Return [X, Y] of the center of cell containing provided text 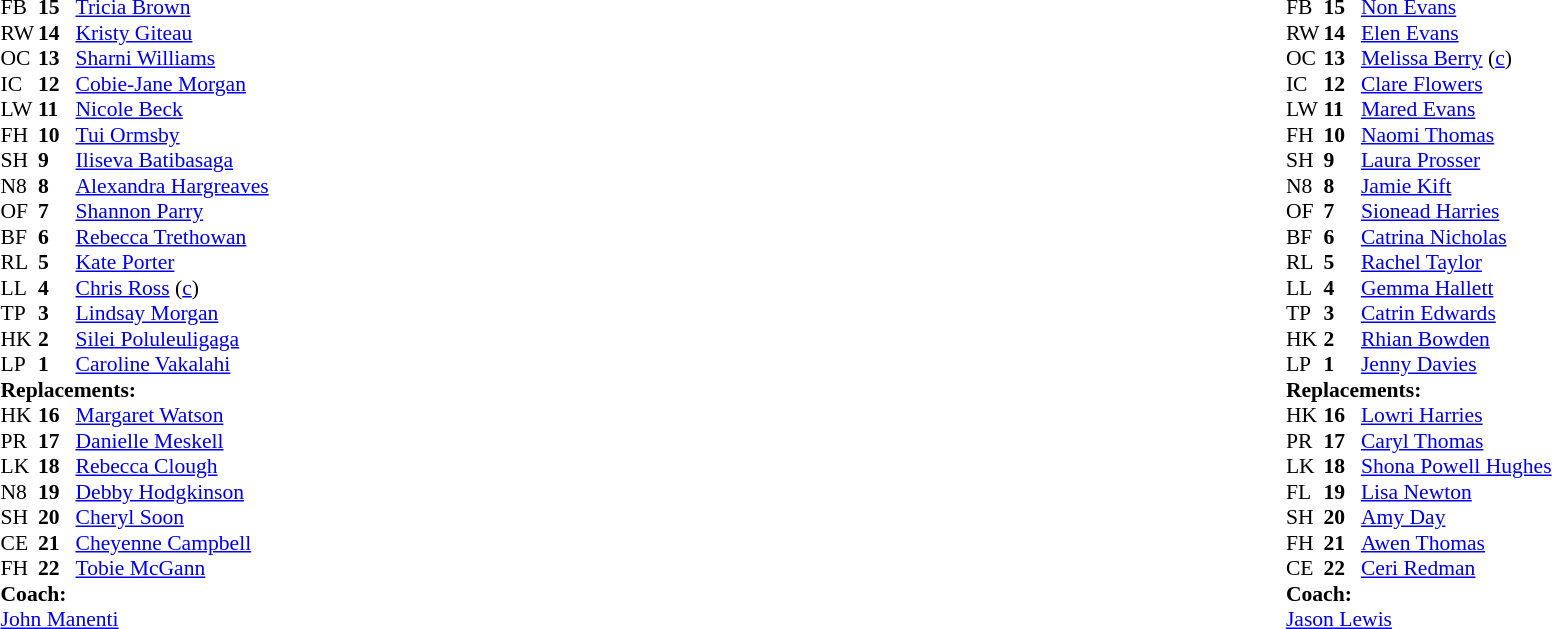
Silei Poluleuligaga [172, 339]
Cobie-Jane Morgan [172, 84]
Caryl Thomas [1456, 441]
Rachel Taylor [1456, 263]
Melissa Berry (c) [1456, 59]
FL [1305, 492]
Elen Evans [1456, 33]
Catrin Edwards [1456, 313]
Kate Porter [172, 263]
Chris Ross (c) [172, 288]
Jenny Davies [1456, 365]
Lisa Newton [1456, 492]
Shona Powell Hughes [1456, 467]
Cheryl Soon [172, 517]
Ceri Redman [1456, 569]
Naomi Thomas [1456, 135]
Lowri Harries [1456, 415]
Sionead Harries [1456, 211]
Gemma Hallett [1456, 288]
Caroline Vakalahi [172, 365]
Cheyenne Campbell [172, 543]
Debby Hodgkinson [172, 492]
Alexandra Hargreaves [172, 186]
Sharni Williams [172, 59]
Amy Day [1456, 517]
Rhian Bowden [1456, 339]
Danielle Meskell [172, 441]
Laura Prosser [1456, 161]
Jamie Kift [1456, 186]
Mared Evans [1456, 109]
Clare Flowers [1456, 84]
Rebecca Clough [172, 467]
Awen Thomas [1456, 543]
Rebecca Trethowan [172, 237]
Shannon Parry [172, 211]
Nicole Beck [172, 109]
Tui Ormsby [172, 135]
Kristy Giteau [172, 33]
Lindsay Morgan [172, 313]
Catrina Nicholas [1456, 237]
Iliseva Batibasaga [172, 161]
Tobie McGann [172, 569]
Margaret Watson [172, 415]
